Output the (X, Y) coordinate of the center of the cell containing the given text.  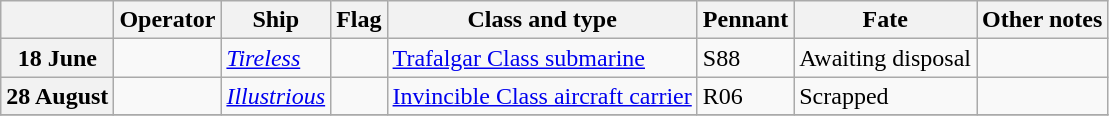
S88 (745, 58)
Other notes (1042, 20)
Pennant (745, 20)
Trafalgar Class submarine (542, 58)
Flag (359, 20)
R06 (745, 96)
18 June (58, 58)
Illustrious (276, 96)
Scrapped (886, 96)
Ship (276, 20)
Class and type (542, 20)
Tireless (276, 58)
Invincible Class aircraft carrier (542, 96)
Fate (886, 20)
Operator (168, 20)
Awaiting disposal (886, 58)
28 August (58, 96)
